Scan for the cell matching the given text and deliver its [X, Y] coordinate at center. 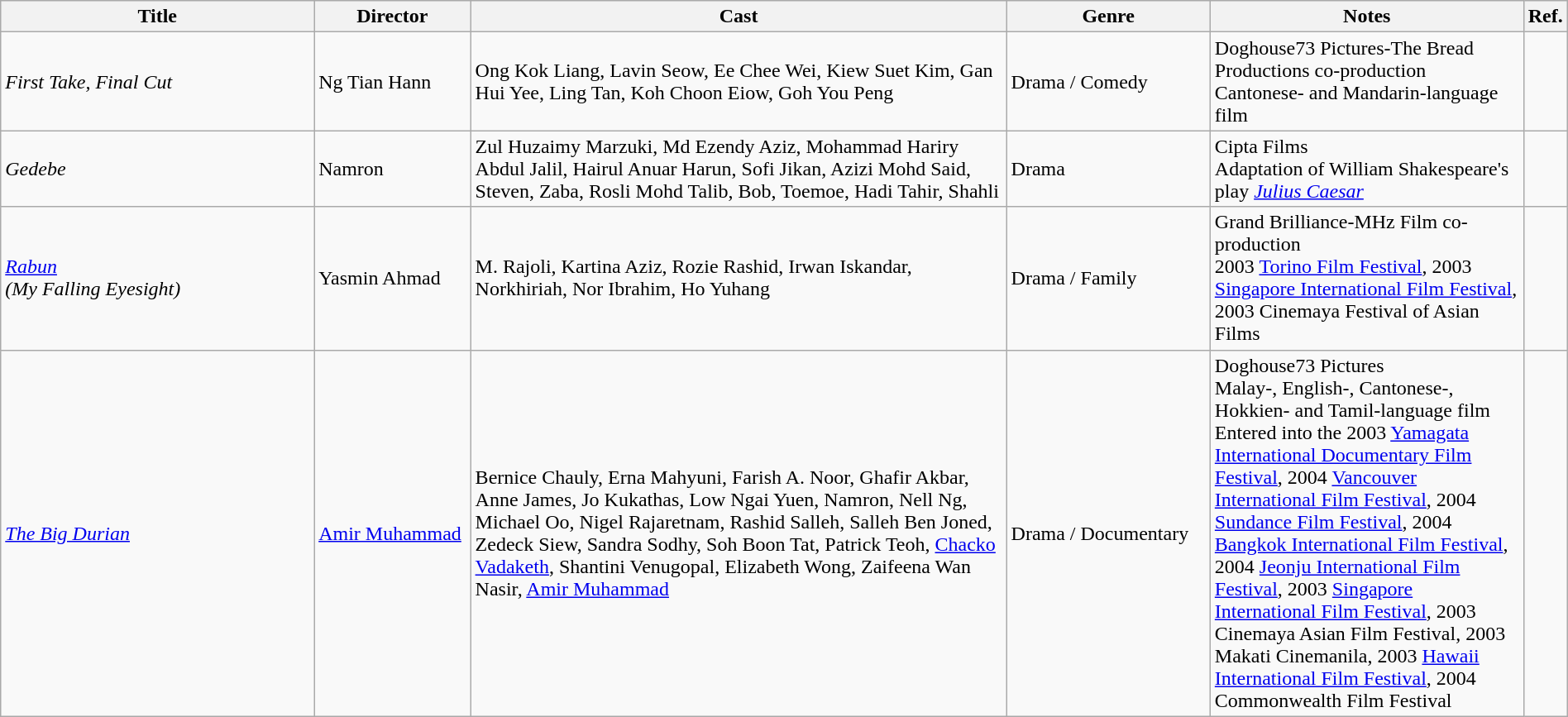
Gedebe [157, 169]
Ng Tian Hann [392, 81]
Notes [1366, 17]
Ref. [1545, 17]
Namron [392, 169]
Director [392, 17]
Drama [1108, 169]
Cast [739, 17]
The Big Durian [157, 533]
Doghouse73 Pictures-The Bread Productions co-productionCantonese- and Mandarin-language film [1366, 81]
Title [157, 17]
Rabun(My Falling Eyesight) [157, 278]
Yasmin Ahmad [392, 278]
Genre [1108, 17]
Drama / Comedy [1108, 81]
Ong Kok Liang, Lavin Seow, Ee Chee Wei, Kiew Suet Kim, Gan Hui Yee, Ling Tan, Koh Choon Eiow, Goh You Peng [739, 81]
Amir Muhammad [392, 533]
Drama / Family [1108, 278]
Drama / Documentary [1108, 533]
Cipta FilmsAdaptation of William Shakespeare's play Julius Caesar [1366, 169]
First Take, Final Cut [157, 81]
M. Rajoli, Kartina Aziz, Rozie Rashid, Irwan Iskandar, Norkhiriah, Nor Ibrahim, Ho Yuhang [739, 278]
Grand Brilliance-MHz Film co-production2003 Torino Film Festival, 2003 Singapore International Film Festival, 2003 Cinemaya Festival of Asian Films [1366, 278]
